Scan for the cell matching the given text and deliver its (X, Y) coordinate at center. 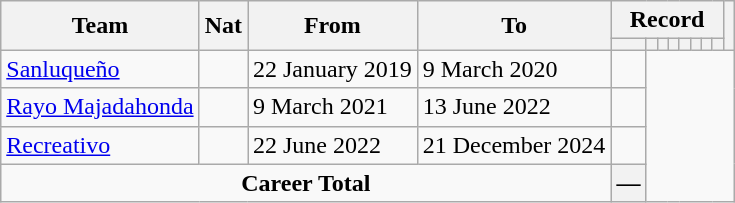
Nat (223, 26)
Recreativo (100, 145)
9 March 2020 (514, 69)
Sanluqueño (100, 69)
22 June 2022 (333, 145)
Rayo Majadahonda (100, 107)
22 January 2019 (333, 69)
Record (667, 20)
To (514, 26)
— (628, 183)
From (333, 26)
Career Total (306, 183)
21 December 2024 (514, 145)
13 June 2022 (514, 107)
9 March 2021 (333, 107)
Team (100, 26)
